Pinpoint the cell where the given text exists, returning its (X, Y) midpoint coordinate. 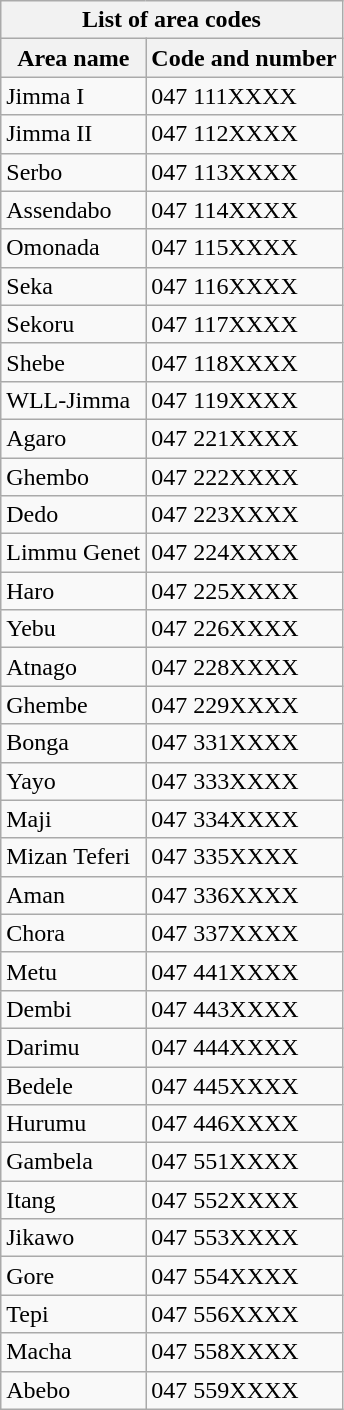
047 113XXXX (244, 172)
Assendabo (74, 210)
047 226XXXX (244, 629)
Metu (74, 971)
047 446XXXX (244, 1124)
Ghembo (74, 477)
Abebo (74, 1390)
047 333XXXX (244, 781)
047 221XXXX (244, 438)
Dedo (74, 515)
Seka (74, 286)
Gore (74, 1276)
047 117XXXX (244, 324)
Atnago (74, 667)
047 445XXXX (244, 1085)
Itang (74, 1200)
047 554XXXX (244, 1276)
047 119XXXX (244, 400)
047 228XXXX (244, 667)
Shebe (74, 362)
Aman (74, 895)
047 336XXXX (244, 895)
Sekoru (74, 324)
047 223XXXX (244, 515)
047 558XXXX (244, 1352)
Bedele (74, 1085)
047 118XXXX (244, 362)
Hurumu (74, 1124)
047 222XXXX (244, 477)
047 111XXXX (244, 96)
047 553XXXX (244, 1238)
Dembi (74, 1009)
Ghembe (74, 705)
WLL-Jimma (74, 400)
047 337XXXX (244, 933)
Mizan Teferi (74, 857)
047 444XXXX (244, 1047)
Jimma II (74, 134)
047 115XXXX (244, 248)
047 559XXXX (244, 1390)
Limmu Genet (74, 553)
Gambela (74, 1162)
Serbo (74, 172)
Haro (74, 591)
Code and number (244, 58)
047 224XXXX (244, 553)
List of area codes (172, 20)
Darimu (74, 1047)
047 334XXXX (244, 819)
047 556XXXX (244, 1314)
Tepi (74, 1314)
047 551XXXX (244, 1162)
Omonada (74, 248)
047 441XXXX (244, 971)
047 116XXXX (244, 286)
Area name (74, 58)
Yayo (74, 781)
047 331XXXX (244, 743)
047 114XXXX (244, 210)
Macha (74, 1352)
Jikawo (74, 1238)
Bonga (74, 743)
047 112XXXX (244, 134)
Chora (74, 933)
047 225XXXX (244, 591)
047 552XXXX (244, 1200)
Yebu (74, 629)
Agaro (74, 438)
Jimma I (74, 96)
047 229XXXX (244, 705)
047 443XXXX (244, 1009)
047 335XXXX (244, 857)
Maji (74, 819)
